Locate the cell with the specified text and output its [x, y] center coordinate. 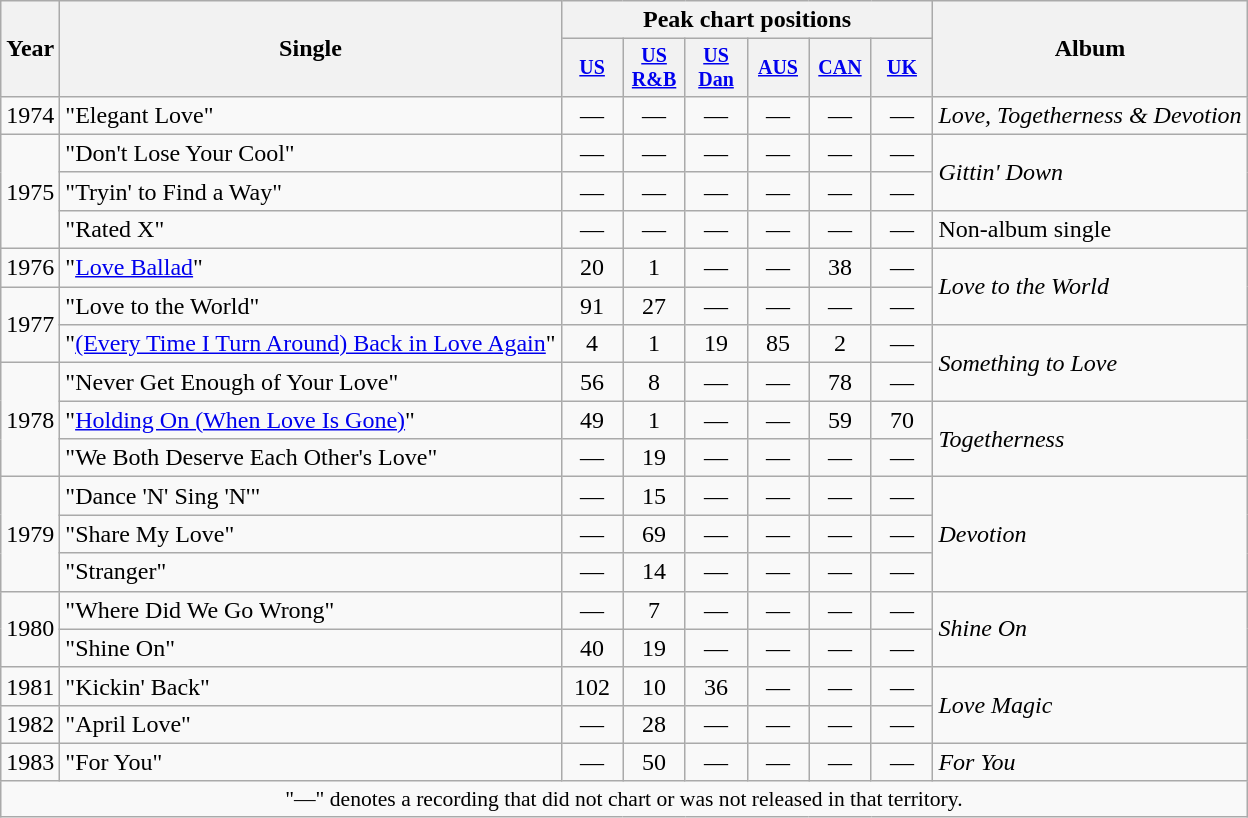
59 [840, 420]
"Stranger" [310, 572]
1975 [30, 191]
"Kickin' Back" [310, 686]
"Shine On" [310, 648]
"Don't Lose Your Cool" [310, 153]
20 [592, 268]
85 [778, 344]
7 [654, 610]
USDan [716, 68]
70 [902, 420]
"We Both Deserve Each Other's Love" [310, 458]
102 [592, 686]
27 [654, 306]
US [592, 68]
Peak chart positions [747, 20]
1980 [30, 629]
1977 [30, 325]
1982 [30, 724]
Gittin' Down [1090, 172]
Year [30, 49]
Togetherness [1090, 439]
28 [654, 724]
2 [840, 344]
"Holding On (When Love Is Gone)" [310, 420]
"Share My Love" [310, 534]
Love Magic [1090, 705]
"Where Did We Go Wrong" [310, 610]
4 [592, 344]
Love, Togetherness & Devotion [1090, 115]
69 [654, 534]
Shine On [1090, 629]
1974 [30, 115]
"Dance 'N' Sing 'N'" [310, 496]
"Love Ballad" [310, 268]
UK [902, 68]
Single [310, 49]
CAN [840, 68]
"For You" [310, 762]
Devotion [1090, 534]
8 [654, 382]
"Elegant Love" [310, 115]
40 [592, 648]
For You [1090, 762]
1983 [30, 762]
"—" denotes a recording that did not chart or was not released in that territory. [624, 799]
Love to the World [1090, 287]
USR&B [654, 68]
"Love to the World" [310, 306]
36 [716, 686]
"April Love" [310, 724]
Album [1090, 49]
10 [654, 686]
15 [654, 496]
"Rated X" [310, 229]
49 [592, 420]
"Never Get Enough of Your Love" [310, 382]
Non-album single [1090, 229]
Something to Love [1090, 363]
14 [654, 572]
50 [654, 762]
38 [840, 268]
"(Every Time I Turn Around) Back in Love Again" [310, 344]
1979 [30, 534]
78 [840, 382]
1981 [30, 686]
1976 [30, 268]
56 [592, 382]
"Tryin' to Find a Way" [310, 191]
91 [592, 306]
1978 [30, 420]
AUS [778, 68]
